Capture the cell that displays the provided text and extract its (x, y) central coordinate. 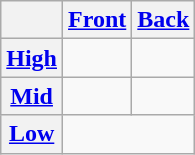
Mid (32, 96)
Back (164, 20)
Low (32, 134)
Front (98, 20)
High (32, 58)
